Provide the [x, y] coordinate of the cell's center where the given text is located.  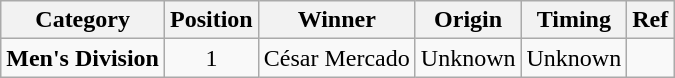
Position [212, 20]
Origin [468, 20]
Ref [650, 20]
Category [83, 20]
Men's Division [83, 58]
Timing [574, 20]
César Mercado [336, 58]
1 [212, 58]
Winner [336, 20]
